Pinpoint the cell where the given text exists, returning its (X, Y) midpoint coordinate. 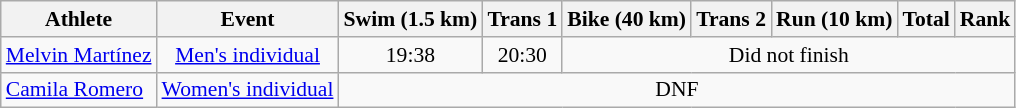
19:38 (411, 55)
Women's individual (248, 90)
Total (926, 19)
Swim (1.5 km) (411, 19)
Melvin Martínez (79, 55)
DNF (678, 90)
Run (10 km) (834, 19)
Men's individual (248, 55)
Trans 1 (522, 19)
Rank (986, 19)
Event (248, 19)
Did not finish (788, 55)
Athlete (79, 19)
Trans 2 (731, 19)
Camila Romero (79, 90)
20:30 (522, 55)
Bike (40 km) (626, 19)
